Return (x, y) of the center of cell containing provided text 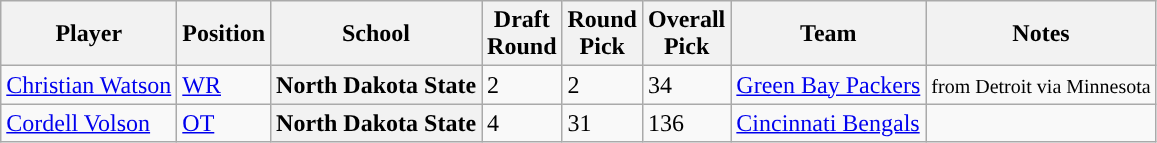
Cincinnati Bengals (828, 123)
WR (224, 85)
Cordell Volson (89, 123)
OverallPick (686, 34)
Green Bay Packers (828, 85)
Notes (1041, 34)
RoundPick (602, 34)
OT (224, 123)
Position (224, 34)
31 (602, 123)
School (376, 34)
from Detroit via Minnesota (1041, 85)
Team (828, 34)
34 (686, 85)
Player (89, 34)
4 (522, 123)
136 (686, 123)
DraftRound (522, 34)
Christian Watson (89, 85)
